Search for the cell housing the specified text and yield its [x, y] center coordinate. 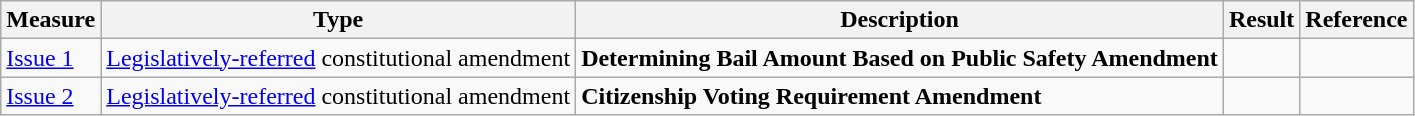
Description [900, 20]
Reference [1356, 20]
Measure [51, 20]
Citizenship Voting Requirement Amendment [900, 96]
Type [338, 20]
Determining Bail Amount Based on Public Safety Amendment [900, 58]
Result [1261, 20]
Issue 1 [51, 58]
Issue 2 [51, 96]
